Return [X, Y] of the center of cell containing provided text 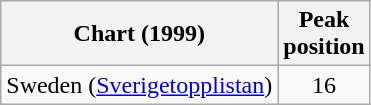
16 [324, 85]
Peakposition [324, 34]
Chart (1999) [140, 34]
Sweden (Sverigetopplistan) [140, 85]
